Output the (X, Y) coordinate of the center of the cell containing the given text.  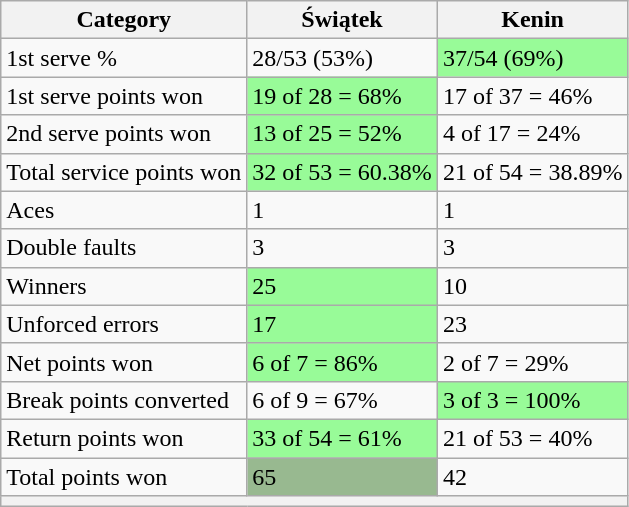
23 (532, 324)
Aces (124, 210)
42 (532, 477)
Total service points won (124, 172)
2nd serve points won (124, 134)
6 of 7 = 86% (342, 362)
1st serve points won (124, 96)
21 of 53 = 40% (532, 438)
32 of 53 = 60.38% (342, 172)
17 of 37 = 46% (532, 96)
Świątek (342, 20)
28/53 (53%) (342, 58)
Total points won (124, 477)
17 (342, 324)
Kenin (532, 20)
Break points converted (124, 400)
13 of 25 = 52% (342, 134)
33 of 54 = 61% (342, 438)
Return points won (124, 438)
Category (124, 20)
21 of 54 = 38.89% (532, 172)
25 (342, 286)
3 of 3 = 100% (532, 400)
19 of 28 = 68% (342, 96)
2 of 7 = 29% (532, 362)
Double faults (124, 248)
Net points won (124, 362)
1st serve % (124, 58)
Winners (124, 286)
37/54 (69%) (532, 58)
65 (342, 477)
4 of 17 = 24% (532, 134)
Unforced errors (124, 324)
10 (532, 286)
6 of 9 = 67% (342, 400)
